Capture the cell that displays the provided text and extract its [x, y] central coordinate. 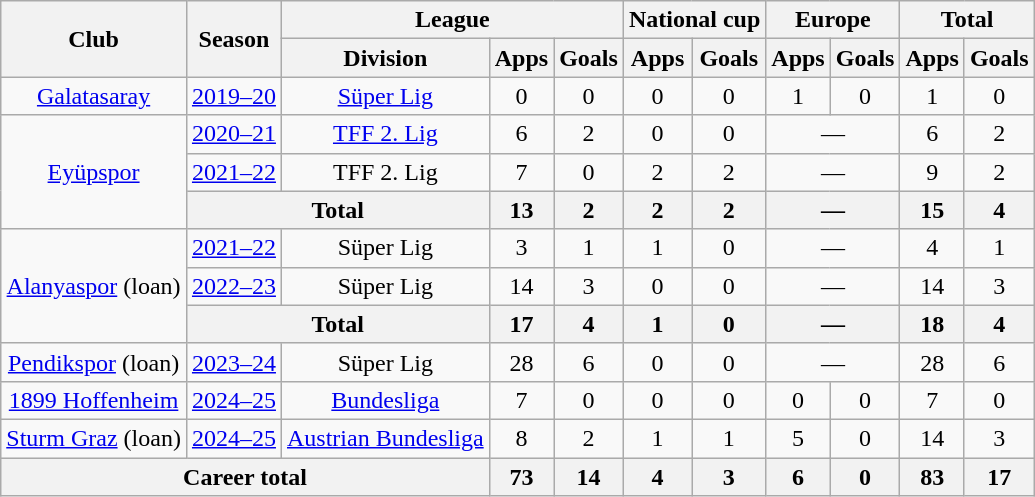
Division [385, 58]
13 [521, 210]
83 [932, 477]
73 [521, 477]
15 [932, 210]
Bundesliga [385, 400]
18 [932, 324]
2019–20 [234, 96]
1899 Hoffenheim [94, 400]
League [452, 20]
2020–21 [234, 134]
Galatasaray [94, 96]
Career total [245, 477]
Pendikspor (loan) [94, 362]
8 [521, 438]
Season [234, 39]
Alanyaspor (loan) [94, 286]
Eyüpspor [94, 172]
Europe [833, 20]
9 [932, 172]
5 [798, 438]
Austrian Bundesliga [385, 438]
2022–23 [234, 286]
Club [94, 39]
Sturm Graz (loan) [94, 438]
2023–24 [234, 362]
National cup [694, 20]
